Provide the [X, Y] coordinate of the cell's center where the given text is located.  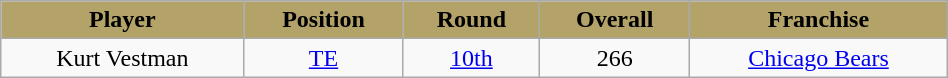
Chicago Bears [819, 58]
Player [122, 20]
Overall [615, 20]
Kurt Vestman [122, 58]
266 [615, 58]
TE [324, 58]
Position [324, 20]
10th [472, 58]
Franchise [819, 20]
Round [472, 20]
